Locate the cell with the specified text and output its [X, Y] center coordinate. 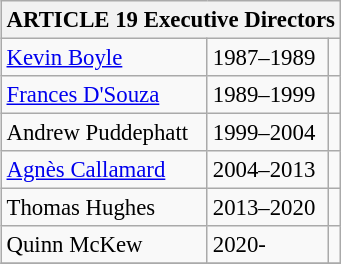
Kevin Boyle [104, 57]
ARTICLE 19 Executive Directors [170, 20]
Andrew Puddephatt [104, 133]
2020- [268, 245]
2013–2020 [268, 208]
2004–2013 [268, 170]
1999–2004 [268, 133]
1989–1999 [268, 95]
Quinn McKew [104, 245]
Thomas Hughes [104, 208]
Agnès Callamard [104, 170]
Frances D'Souza [104, 95]
1987–1989 [268, 57]
